Return the [X, Y] coordinate for the center point of the cell that contains the specified text.  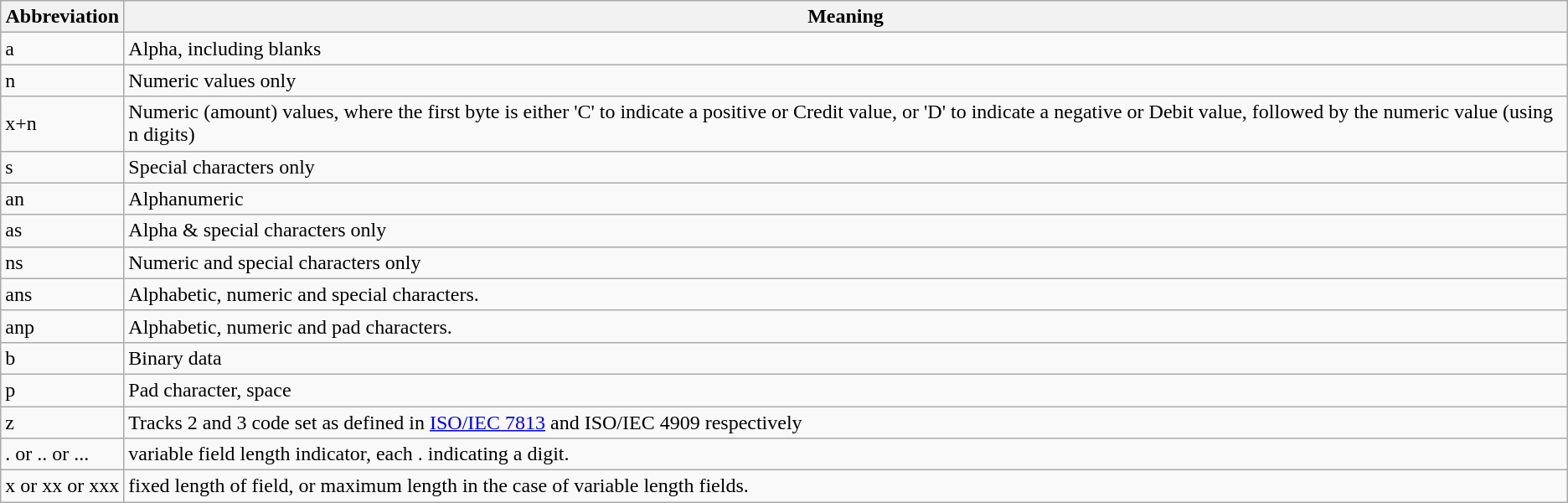
p [62, 390]
as [62, 231]
anp [62, 326]
an [62, 199]
variable field length indicator, each . indicating a digit. [846, 454]
fixed length of field, or maximum length in the case of variable length fields. [846, 486]
Alphabetic, numeric and special characters. [846, 294]
b [62, 358]
n [62, 80]
Abbreviation [62, 17]
s [62, 167]
Binary data [846, 358]
ans [62, 294]
x+n [62, 124]
x or xx or xxx [62, 486]
Alphabetic, numeric and pad characters. [846, 326]
a [62, 49]
Alphanumeric [846, 199]
ns [62, 262]
Pad character, space [846, 390]
z [62, 422]
Special characters only [846, 167]
. or .. or ... [62, 454]
Meaning [846, 17]
Tracks 2 and 3 code set as defined in ISO/IEC 7813 and ISO/IEC 4909 respectively [846, 422]
Numeric values only [846, 80]
Alpha, including blanks [846, 49]
Numeric and special characters only [846, 262]
Alpha & special characters only [846, 231]
